Locate the cell with the specified text and output its (x, y) center coordinate. 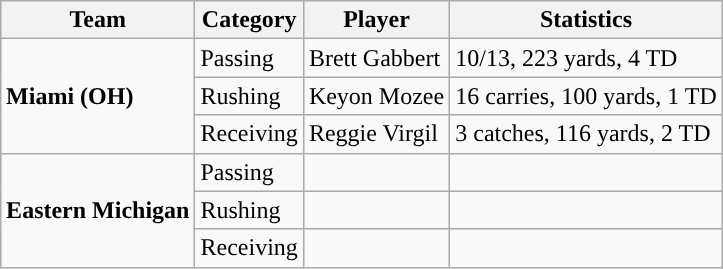
Reggie Virgil (376, 134)
3 catches, 116 yards, 2 TD (586, 134)
10/13, 223 yards, 4 TD (586, 58)
Keyon Mozee (376, 96)
16 carries, 100 yards, 1 TD (586, 96)
Brett Gabbert (376, 58)
Category (249, 20)
Statistics (586, 20)
Player (376, 20)
Team (98, 20)
Eastern Michigan (98, 210)
Miami (OH) (98, 96)
